Locate the cell with the specified text and output its (X, Y) center coordinate. 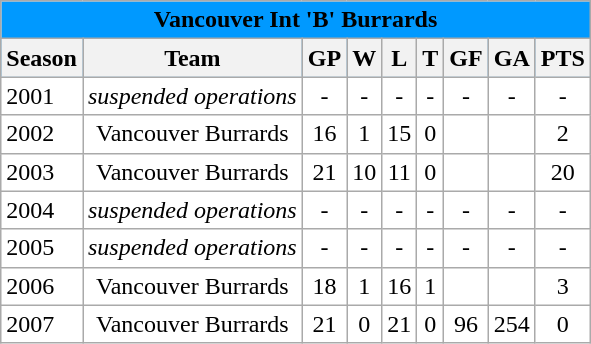
96 (466, 324)
20 (562, 172)
T (430, 58)
10 (364, 172)
2003 (42, 172)
2001 (42, 96)
18 (324, 286)
3 (562, 286)
2004 (42, 210)
2005 (42, 248)
11 (400, 172)
254 (512, 324)
GP (324, 58)
2007 (42, 324)
GF (466, 58)
PTS (562, 58)
Season (42, 58)
15 (400, 134)
W (364, 58)
2 (562, 134)
GA (512, 58)
Team (192, 58)
L (400, 58)
Vancouver Int 'B' Burrards (296, 20)
2006 (42, 286)
2002 (42, 134)
